Provide the (x, y) coordinate of the cell's center where the given text is located.  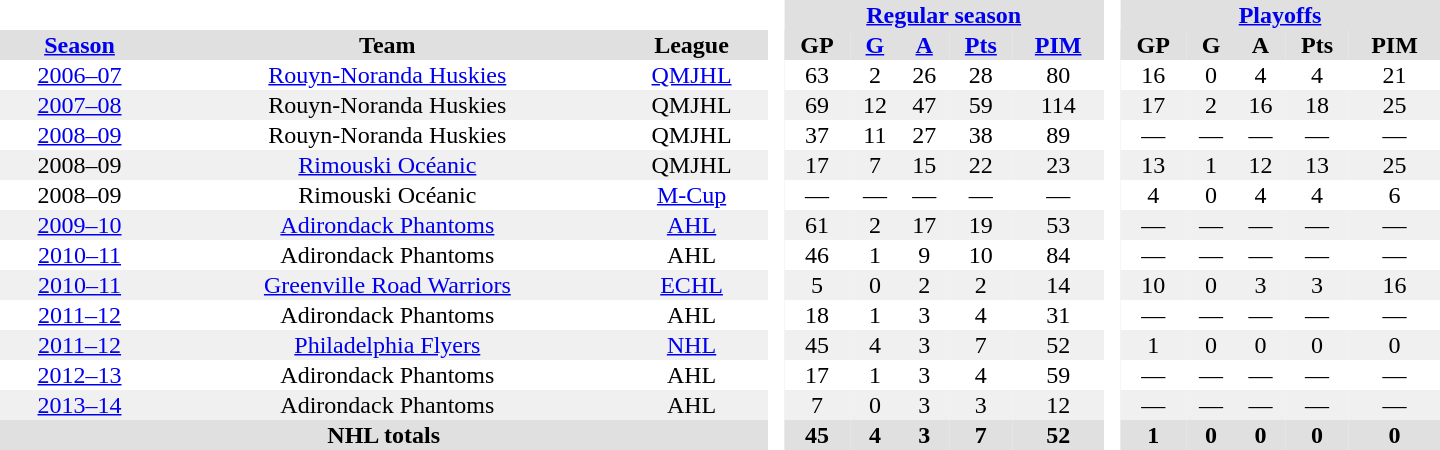
84 (1058, 255)
Philadelphia Flyers (388, 345)
53 (1058, 225)
NHL totals (384, 435)
ECHL (692, 285)
89 (1058, 135)
11 (874, 135)
21 (1394, 75)
14 (1058, 285)
38 (981, 135)
6 (1394, 195)
27 (924, 135)
M-Cup (692, 195)
Season (80, 45)
2012–13 (80, 375)
46 (817, 255)
2009–10 (80, 225)
2006–07 (80, 75)
5 (817, 285)
114 (1058, 105)
Regular season (944, 15)
2007–08 (80, 105)
28 (981, 75)
61 (817, 225)
2013–14 (80, 405)
80 (1058, 75)
37 (817, 135)
League (692, 45)
NHL (692, 345)
22 (981, 165)
63 (817, 75)
69 (817, 105)
23 (1058, 165)
26 (924, 75)
Team (388, 45)
Playoffs (1280, 15)
31 (1058, 315)
15 (924, 165)
Greenville Road Warriors (388, 285)
19 (981, 225)
47 (924, 105)
9 (924, 255)
